Return [x, y] of the center of cell containing provided text 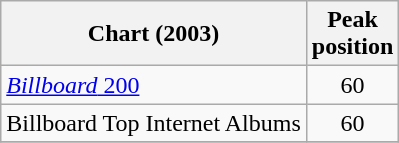
Billboard Top Internet Albums [154, 123]
Chart (2003) [154, 34]
Peakposition [352, 34]
Billboard 200 [154, 85]
